Locate the cell with the specified text and output its [X, Y] center coordinate. 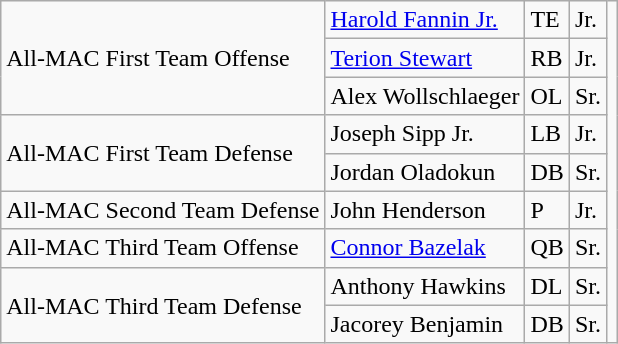
John Henderson [425, 210]
Anthony Hawkins [425, 286]
RB [547, 58]
Jordan Oladokun [425, 172]
All-MAC Third Team Offense [163, 248]
QB [547, 248]
LB [547, 134]
All-MAC First Team Defense [163, 153]
All-MAC Second Team Defense [163, 210]
Connor Bazelak [425, 248]
Alex Wollschlaeger [425, 96]
OL [547, 96]
TE [547, 20]
DL [547, 286]
All-MAC First Team Offense [163, 58]
All-MAC Third Team Defense [163, 305]
Harold Fannin Jr. [425, 20]
Joseph Sipp Jr. [425, 134]
Terion Stewart [425, 58]
P [547, 210]
Jacorey Benjamin [425, 324]
